Capture the cell that displays the provided text and extract its (X, Y) central coordinate. 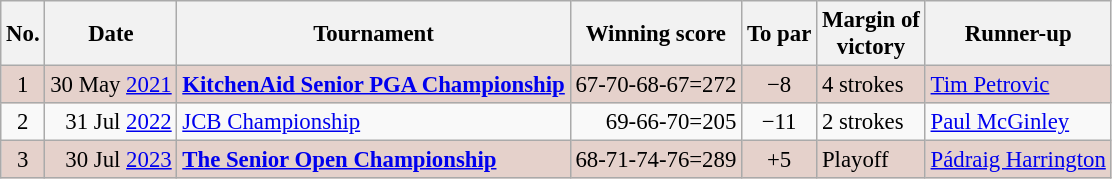
−11 (780, 122)
31 Jul 2022 (111, 122)
69-66-70=205 (656, 122)
No. (23, 34)
Margin ofvictory (872, 34)
67-70-68-67=272 (656, 85)
68-71-74-76=289 (656, 160)
Paul McGinley (1018, 122)
To par (780, 34)
1 (23, 85)
The Senior Open Championship (374, 160)
Playoff (872, 160)
Tournament (374, 34)
Date (111, 34)
2 (23, 122)
Tim Petrovic (1018, 85)
30 Jul 2023 (111, 160)
Runner-up (1018, 34)
30 May 2021 (111, 85)
JCB Championship (374, 122)
+5 (780, 160)
Pádraig Harrington (1018, 160)
4 strokes (872, 85)
−8 (780, 85)
3 (23, 160)
2 strokes (872, 122)
KitchenAid Senior PGA Championship (374, 85)
Winning score (656, 34)
